Locate the cell with the specified text and output its [X, Y] center coordinate. 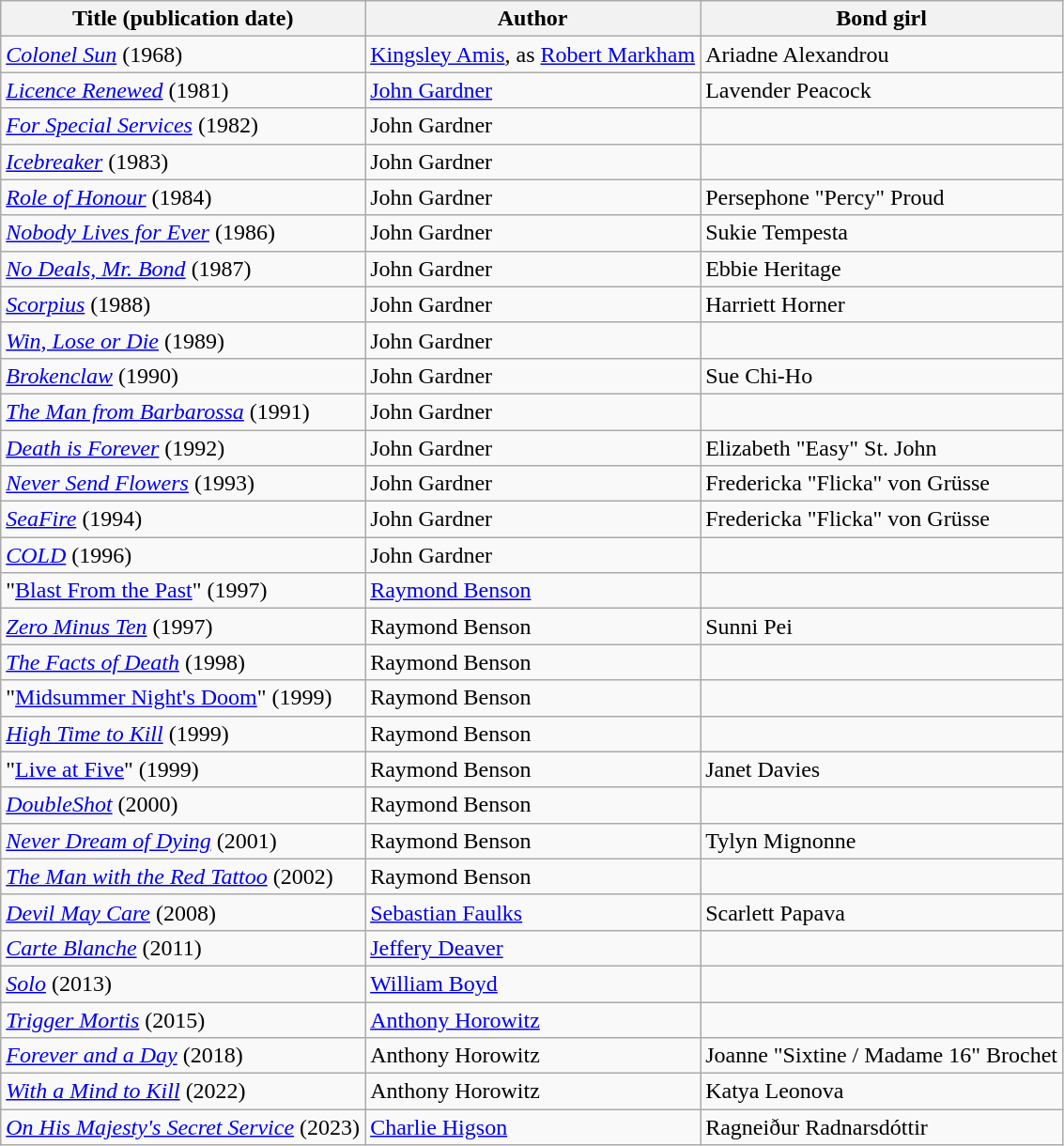
Sebastian Faulks [533, 912]
SeaFire (1994) [183, 519]
Death is Forever (1992) [183, 448]
Role of Honour (1984) [183, 197]
Sukie Tempesta [882, 233]
No Deals, Mr. Bond (1987) [183, 269]
Scorpius (1988) [183, 304]
The Facts of Death (1998) [183, 662]
Scarlett Papava [882, 912]
William Boyd [533, 983]
Win, Lose or Die (1989) [183, 340]
Colonel Sun (1968) [183, 54]
Ariadne Alexandrou [882, 54]
Persephone "Percy" Proud [882, 197]
Devil May Care (2008) [183, 912]
The Man from Barbarossa (1991) [183, 411]
Elizabeth "Easy" St. John [882, 448]
Trigger Mortis (2015) [183, 1019]
With a Mind to Kill (2022) [183, 1092]
Janet Davies [882, 769]
"Midsummer Night's Doom" (1999) [183, 698]
Author [533, 19]
Katya Leonova [882, 1092]
Forever and a Day (2018) [183, 1056]
Zero Minus Ten (1997) [183, 627]
On His Majesty's Secret Service (2023) [183, 1127]
Nobody Lives for Ever (1986) [183, 233]
Kingsley Amis, as Robert Markham [533, 54]
Sue Chi-Ho [882, 376]
Never Send Flowers (1993) [183, 484]
"Live at Five" (1999) [183, 769]
For Special Services (1982) [183, 126]
Ragneiður Radnarsdóttir [882, 1127]
DoubleShot (2000) [183, 805]
The Man with the Red Tattoo (2002) [183, 876]
High Time to Kill (1999) [183, 734]
Tylyn Mignonne [882, 841]
Lavender Peacock [882, 90]
Title (publication date) [183, 19]
Jeffery Deaver [533, 948]
Charlie Higson [533, 1127]
Icebreaker (1983) [183, 162]
Bond girl [882, 19]
Carte Blanche (2011) [183, 948]
"Blast From the Past" (1997) [183, 591]
Solo (2013) [183, 983]
Ebbie Heritage [882, 269]
Harriett Horner [882, 304]
Licence Renewed (1981) [183, 90]
COLD (1996) [183, 555]
Sunni Pei [882, 627]
Brokenclaw (1990) [183, 376]
Never Dream of Dying (2001) [183, 841]
Joanne "Sixtine / Madame 16" Brochet [882, 1056]
